Return (X, Y) of the center of cell containing provided text 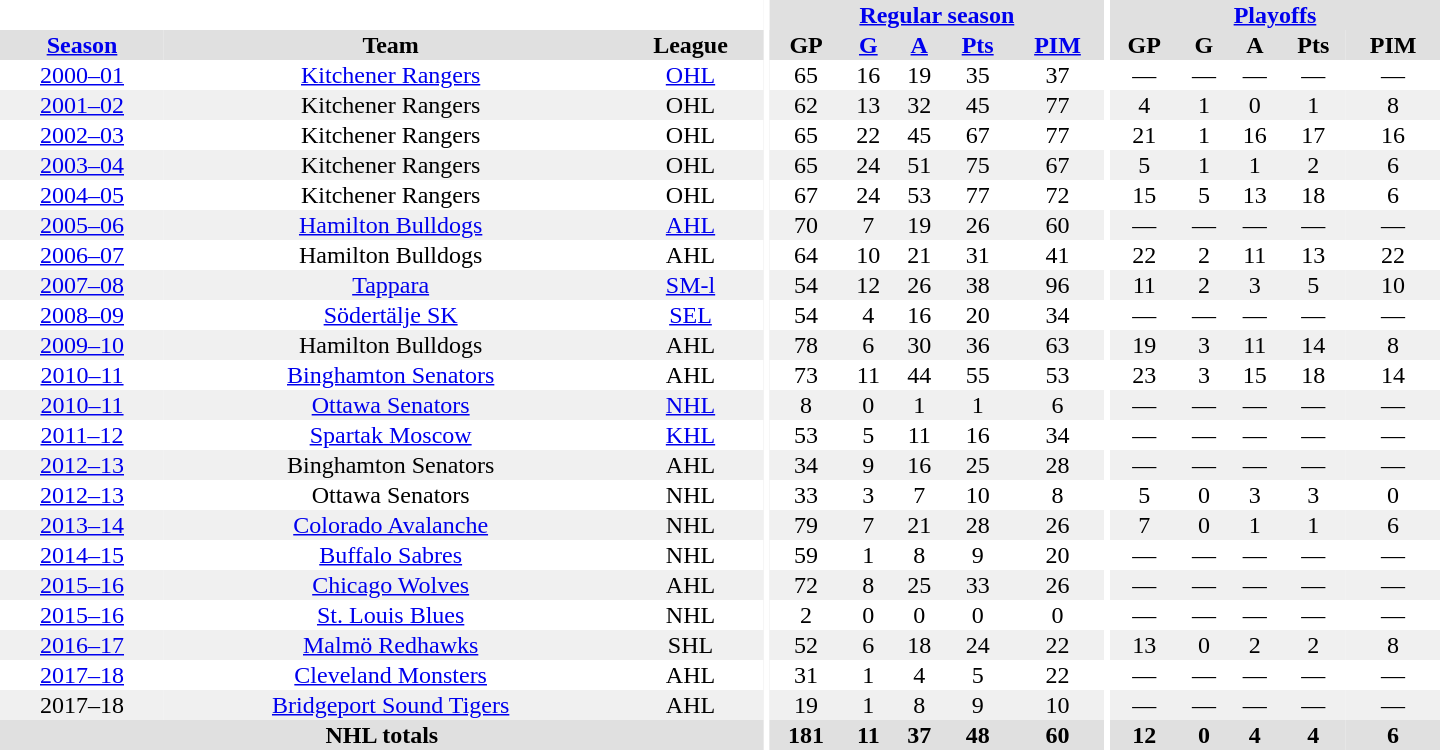
30 (920, 345)
2014–15 (82, 555)
73 (806, 375)
48 (978, 735)
51 (920, 165)
59 (806, 555)
2008–09 (82, 315)
St. Louis Blues (390, 615)
Tappara (390, 285)
SEL (690, 315)
SM-l (690, 285)
SHL (690, 645)
NHL totals (382, 735)
Colorado Avalanche (390, 525)
KHL (690, 435)
2013–14 (82, 525)
32 (920, 105)
52 (806, 645)
35 (978, 75)
Cleveland Monsters (390, 675)
38 (978, 285)
Södertälje SK (390, 315)
Regular season (936, 15)
Malmö Redhawks (390, 645)
2002–03 (82, 135)
55 (978, 375)
96 (1058, 285)
181 (806, 735)
Chicago Wolves (390, 585)
44 (920, 375)
70 (806, 225)
78 (806, 345)
2005–06 (82, 225)
Season (82, 45)
2001–02 (82, 105)
Spartak Moscow (390, 435)
41 (1058, 255)
2003–04 (82, 165)
2000–01 (82, 75)
2009–10 (82, 345)
17 (1313, 135)
2011–12 (82, 435)
63 (1058, 345)
79 (806, 525)
Team (390, 45)
64 (806, 255)
Buffalo Sabres (390, 555)
2004–05 (82, 195)
Playoffs (1275, 15)
2007–08 (82, 285)
75 (978, 165)
23 (1144, 375)
2016–17 (82, 645)
League (690, 45)
62 (806, 105)
36 (978, 345)
Bridgeport Sound Tigers (390, 705)
2006–07 (82, 255)
